Detect which cell encompasses the target text, then output its [x, y] center coordinate. 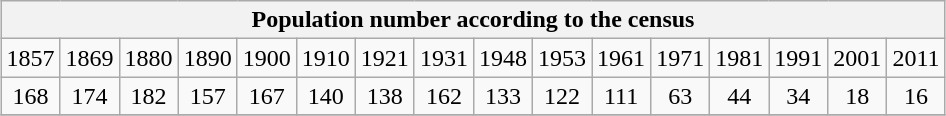
16 [916, 96]
174 [90, 96]
1991 [798, 58]
2001 [858, 58]
168 [30, 96]
1910 [326, 58]
1953 [562, 58]
44 [740, 96]
138 [384, 96]
1948 [502, 58]
111 [622, 96]
63 [680, 96]
18 [858, 96]
1869 [90, 58]
157 [208, 96]
1880 [148, 58]
34 [798, 96]
1981 [740, 58]
1931 [444, 58]
1857 [30, 58]
167 [266, 96]
Population number according to the census [473, 20]
1900 [266, 58]
2011 [916, 58]
1961 [622, 58]
122 [562, 96]
1921 [384, 58]
133 [502, 96]
140 [326, 96]
1890 [208, 58]
182 [148, 96]
162 [444, 96]
1971 [680, 58]
